For the text-containing cell, return its midpoint in (x, y) coordinate format. 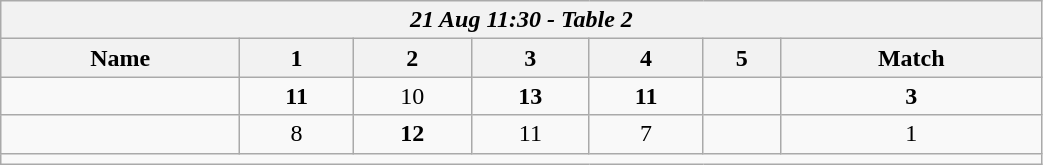
12 (412, 134)
13 (530, 96)
2 (412, 58)
7 (646, 134)
10 (412, 96)
5 (742, 58)
Match (911, 58)
Name (120, 58)
4 (646, 58)
21 Aug 11:30 - Table 2 (522, 20)
8 (297, 134)
